Determine the [x, y] coordinate at the center of the cell enclosing the given text.  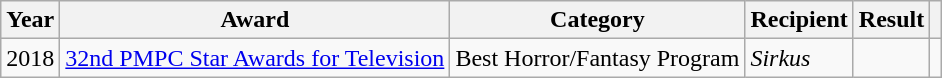
Best Horror/Fantasy Program [598, 58]
32nd PMPC Star Awards for Television [255, 58]
Year [30, 20]
Award [255, 20]
Category [598, 20]
2018 [30, 58]
Recipient [799, 20]
Sirkus [799, 58]
Result [891, 20]
